Locate the cell with the specified text and output its [X, Y] center coordinate. 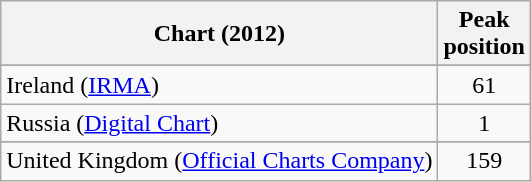
Ireland (IRMA) [220, 85]
1 [484, 123]
United Kingdom (Official Charts Company) [220, 161]
Russia (Digital Chart) [220, 123]
159 [484, 161]
Chart (2012) [220, 34]
61 [484, 85]
Peakposition [484, 34]
